Determine the [X, Y] coordinate at the center of the cell enclosing the given text.  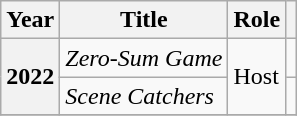
Role [257, 20]
2022 [30, 77]
Host [257, 77]
Title [144, 20]
Zero-Sum Game [144, 58]
Year [30, 20]
Scene Catchers [144, 96]
